Return (X, Y) of the center of cell containing provided text 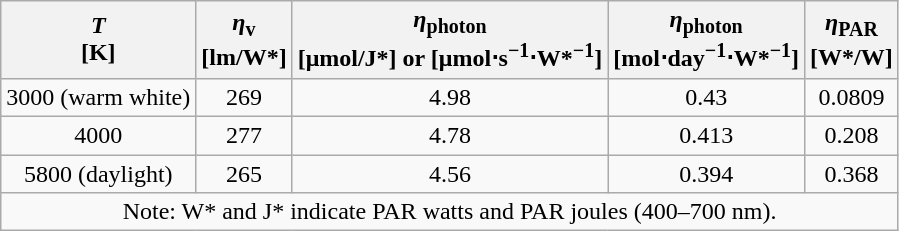
4.78 (450, 136)
ηphoton [mol⋅day−1⋅W*−1] (706, 40)
ηv [lm/W*] (244, 40)
265 (244, 174)
277 (244, 136)
T [K] (98, 40)
269 (244, 98)
4.56 (450, 174)
0.368 (852, 174)
0.394 (706, 174)
0.43 (706, 98)
0.208 (852, 136)
Note: W* and J* indicate PAR watts and PAR joules (400–700 nm). (450, 212)
4000 (98, 136)
0.0809 (852, 98)
5800 (daylight) (98, 174)
4.98 (450, 98)
ηphoton [μmol/J*] or [μmol⋅s−1⋅W*−1] (450, 40)
ηPAR [W*/W] (852, 40)
3000 (warm white) (98, 98)
0.413 (706, 136)
